Determine the (X, Y) coordinate at the center of the cell enclosing the given text.  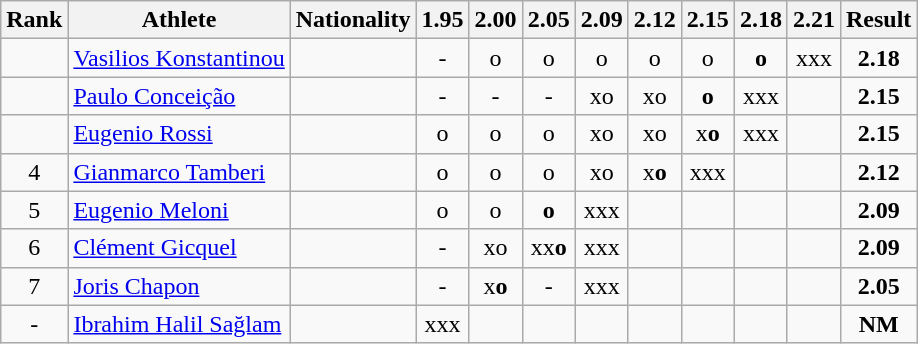
Rank (34, 20)
Result (878, 20)
Paulo Conceição (179, 96)
7 (34, 286)
1.95 (442, 20)
xxo (548, 248)
Nationality (353, 20)
2.21 (814, 20)
5 (34, 210)
Athlete (179, 20)
NM (878, 324)
2.00 (496, 20)
Gianmarco Tamberi (179, 172)
4 (34, 172)
Ibrahim Halil Sağlam (179, 324)
Eugenio Rossi (179, 134)
Clément Gicquel (179, 248)
6 (34, 248)
Eugenio Meloni (179, 210)
Joris Chapon (179, 286)
Vasilios Konstantinou (179, 58)
